Output the (X, Y) coordinate of the center of the cell containing the given text.  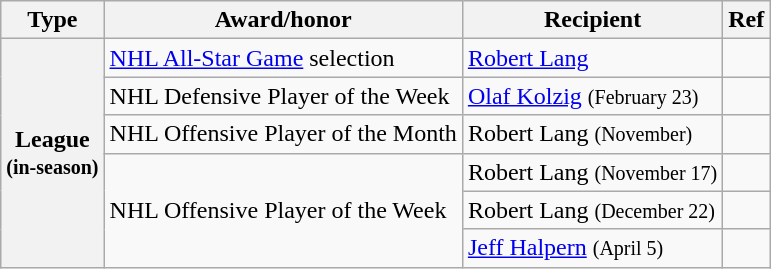
Olaf Kolzig (February 23) (592, 96)
Robert Lang (November) (592, 134)
Robert Lang (December 22) (592, 210)
Jeff Halpern (April 5) (592, 248)
NHL Offensive Player of the Week (283, 210)
NHL Offensive Player of the Month (283, 134)
Award/honor (283, 20)
Robert Lang (November 17) (592, 172)
Recipient (592, 20)
Robert Lang (592, 58)
League(in-season) (52, 153)
Type (52, 20)
Ref (746, 20)
NHL Defensive Player of the Week (283, 96)
NHL All-Star Game selection (283, 58)
